Provide the (x, y) coordinate of the cell's center where the given text is located.  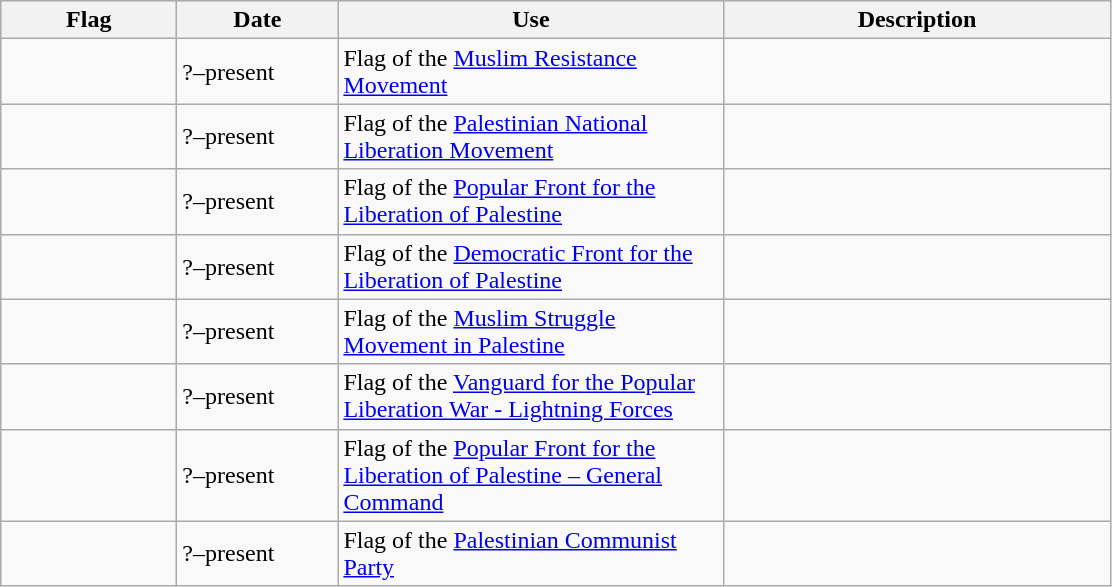
Flag of the Palestinian Communist Party (531, 554)
Description (917, 20)
Flag of the Popular Front for the Liberation of Palestine – General Command (531, 475)
Flag of the Muslim Struggle Movement in Palestine (531, 332)
Flag of the Democratic Front for the Liberation of Palestine (531, 266)
Date (258, 20)
Flag of the Palestinian National Liberation Movement (531, 136)
Use (531, 20)
Flag of the Muslim Resistance Movement (531, 72)
Flag (89, 20)
Flag of the Popular Front for the Liberation of Palestine (531, 202)
Flag of the Vanguard for the Popular Liberation War - Lightning Forces (531, 396)
